From the cell containing the given text, extract its center point as (X, Y) coordinate. 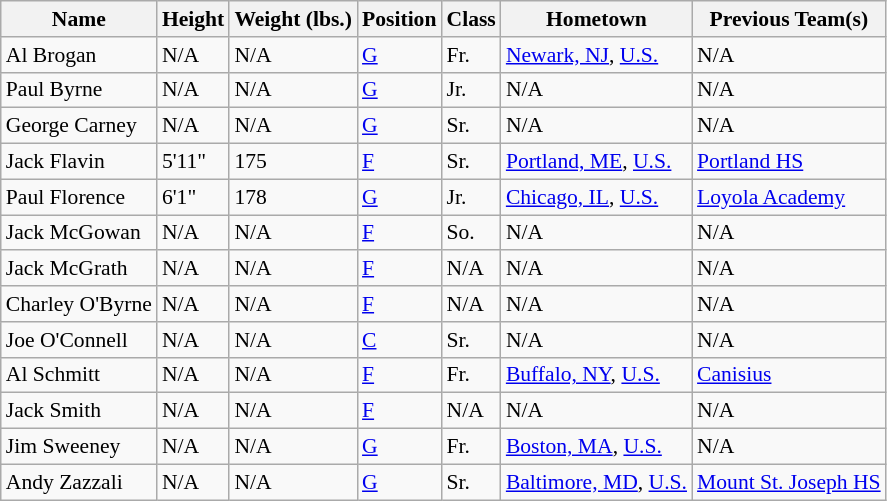
Mount St. Joseph HS (789, 482)
Weight (lbs.) (293, 19)
Al Schmitt (79, 375)
C (399, 340)
Loyola Academy (789, 197)
Paul Byrne (79, 90)
Jack McGowan (79, 233)
Buffalo, NY, U.S. (596, 375)
George Carney (79, 126)
Portland, ME, U.S. (596, 162)
Jim Sweeney (79, 447)
6'1" (193, 197)
Canisius (789, 375)
Name (79, 19)
Boston, MA, U.S. (596, 447)
Newark, NJ, U.S. (596, 55)
Joe O'Connell (79, 340)
Hometown (596, 19)
Jack Flavin (79, 162)
178 (293, 197)
Al Brogan (79, 55)
Class (470, 19)
Paul Florence (79, 197)
Andy Zazzali (79, 482)
Portland HS (789, 162)
5'11" (193, 162)
Charley O'Byrne (79, 304)
175 (293, 162)
Baltimore, MD, U.S. (596, 482)
Jack McGrath (79, 269)
Position (399, 19)
Jack Smith (79, 411)
Chicago, IL, U.S. (596, 197)
Previous Team(s) (789, 19)
Height (193, 19)
So. (470, 233)
